Output the [x, y] coordinate of the center of the cell containing the given text.  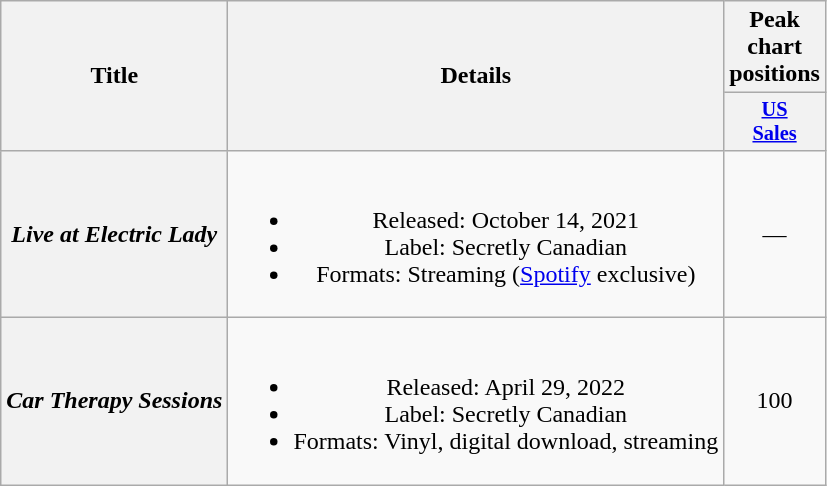
Released: October 14, 2021Label: Secretly CanadianFormats: Streaming (Spotify exclusive) [476, 234]
Peak chart positions [775, 47]
Details [476, 76]
100 [775, 402]
Released: April 29, 2022Label: Secretly CanadianFormats: Vinyl, digital download, streaming [476, 402]
USSales [775, 122]
Car Therapy Sessions [114, 402]
Title [114, 76]
— [775, 234]
Live at Electric Lady [114, 234]
